Extract the (X, Y) coordinate from the center of the cell holding the provided text.  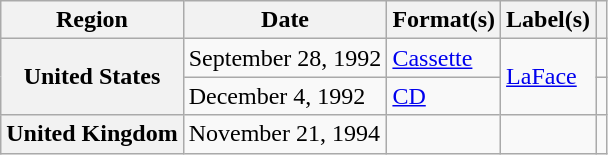
United States (92, 77)
December 4, 1992 (285, 96)
November 21, 1994 (285, 134)
September 28, 1992 (285, 58)
Cassette (444, 58)
Region (92, 20)
Date (285, 20)
Format(s) (444, 20)
Label(s) (548, 20)
CD (444, 96)
United Kingdom (92, 134)
LaFace (548, 77)
